Return (X, Y) of the center of cell containing provided text 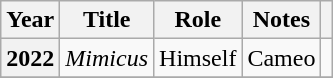
Role (198, 20)
Mimicus (107, 58)
Notes (282, 20)
Title (107, 20)
Year (30, 20)
Himself (198, 58)
Cameo (282, 58)
2022 (30, 58)
